Capture the cell that displays the provided text and extract its [x, y] central coordinate. 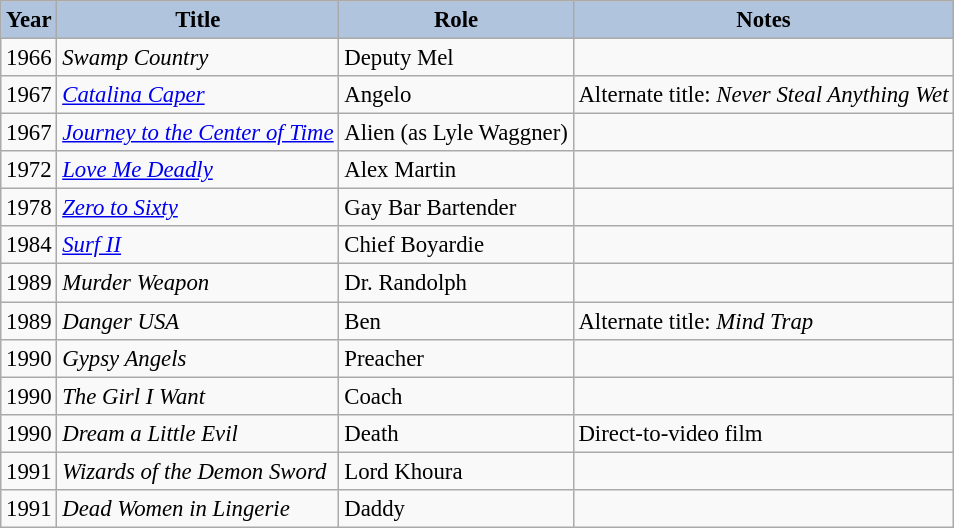
1966 [29, 58]
Alternate title: Never Steal Anything Wet [764, 95]
Gay Bar Bartender [456, 208]
Death [456, 433]
1978 [29, 208]
Love Me Deadly [198, 170]
Notes [764, 20]
Role [456, 20]
Swamp Country [198, 58]
Dead Women in Lingerie [198, 509]
The Girl I Want [198, 396]
Ben [456, 321]
Direct-to-video film [764, 433]
Gypsy Angels [198, 358]
Danger USA [198, 321]
Journey to the Center of Time [198, 133]
Catalina Caper [198, 95]
Angelo [456, 95]
Dr. Randolph [456, 283]
Lord Khoura [456, 471]
Zero to Sixty [198, 208]
Alex Martin [456, 170]
Dream a Little Evil [198, 433]
Murder Weapon [198, 283]
Year [29, 20]
Title [198, 20]
Alternate title: Mind Trap [764, 321]
Preacher [456, 358]
Chief Boyardie [456, 245]
Alien (as Lyle Waggner) [456, 133]
Wizards of the Demon Sword [198, 471]
Surf II [198, 245]
Coach [456, 396]
1972 [29, 170]
Deputy Mel [456, 58]
1984 [29, 245]
Daddy [456, 509]
